Find where the given text appears and provide that cell's center as [X, Y] coordinate. 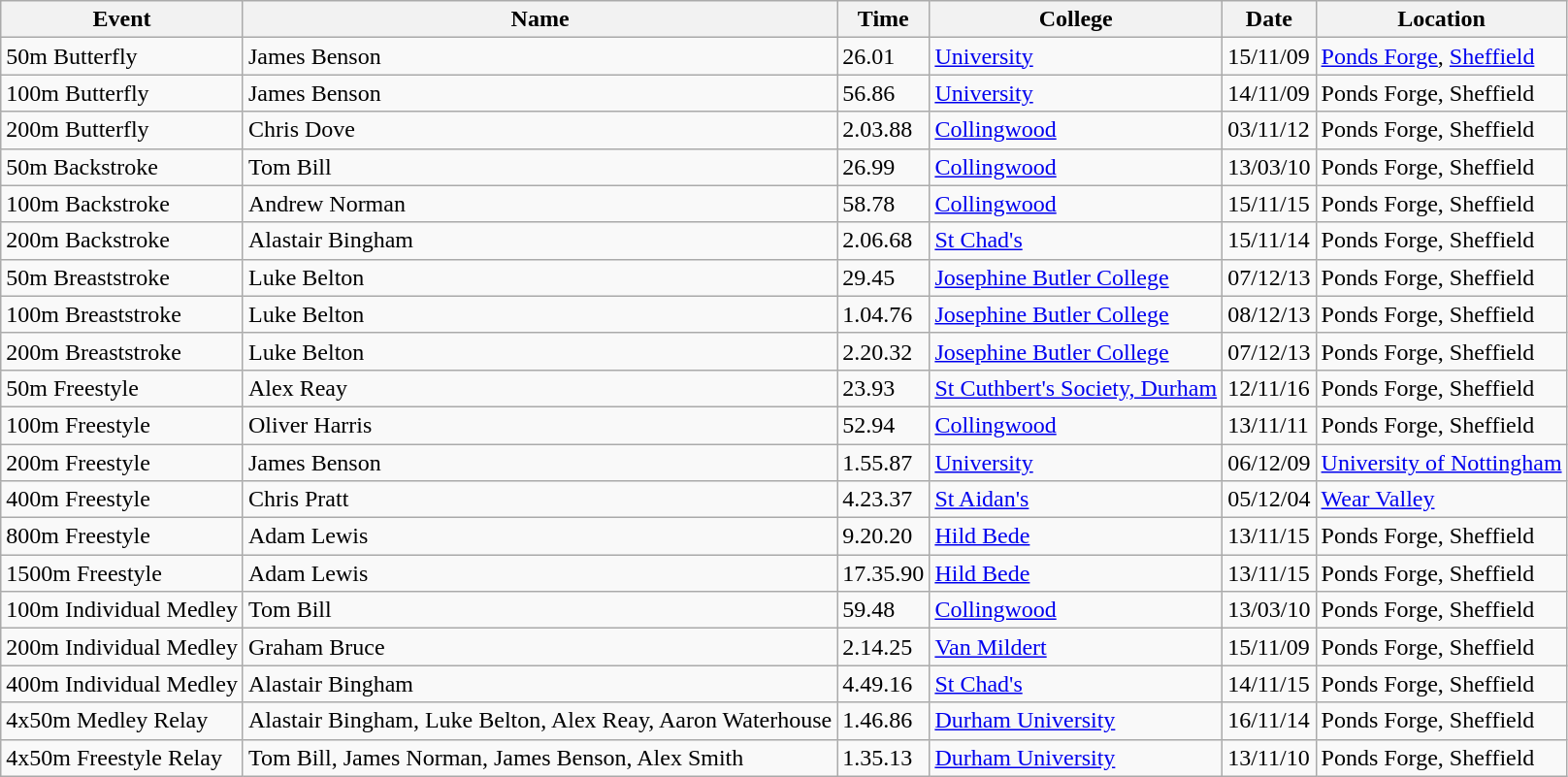
1.55.87 [883, 463]
Van Mildert [1076, 647]
4x50m Medley Relay [122, 721]
400m Freestyle [122, 500]
26.99 [883, 167]
100m Butterfly [122, 93]
06/12/09 [1269, 463]
4.23.37 [883, 500]
100m Breaststroke [122, 314]
50m Backstroke [122, 167]
15/11/15 [1269, 204]
58.78 [883, 204]
St Aidan's [1076, 500]
100m Individual Medley [122, 610]
2.06.68 [883, 241]
Andrew Norman [539, 204]
Location [1442, 19]
1500m Freestyle [122, 573]
Date [1269, 19]
Graham Bruce [539, 647]
23.93 [883, 388]
University of Nottingham [1442, 463]
Tom Bill, James Norman, James Benson, Alex Smith [539, 758]
17.35.90 [883, 573]
College [1076, 19]
200m Backstroke [122, 241]
100m Backstroke [122, 204]
200m Butterfly [122, 130]
Name [539, 19]
15/11/14 [1269, 241]
Event [122, 19]
Alex Reay [539, 388]
50m Breaststroke [122, 277]
08/12/13 [1269, 314]
100m Freestyle [122, 425]
13/11/10 [1269, 758]
16/11/14 [1269, 721]
St Cuthbert's Society, Durham [1076, 388]
12/11/16 [1269, 388]
59.48 [883, 610]
50m Butterfly [122, 56]
Alastair Bingham, Luke Belton, Alex Reay, Aaron Waterhouse [539, 721]
29.45 [883, 277]
14/11/15 [1269, 684]
Wear Valley [1442, 500]
Chris Pratt [539, 500]
200m Breaststroke [122, 351]
9.20.20 [883, 536]
Time [883, 19]
Chris Dove [539, 130]
50m Freestyle [122, 388]
4x50m Freestyle Relay [122, 758]
1.46.86 [883, 721]
03/11/12 [1269, 130]
2.14.25 [883, 647]
52.94 [883, 425]
200m Freestyle [122, 463]
26.01 [883, 56]
800m Freestyle [122, 536]
4.49.16 [883, 684]
Oliver Harris [539, 425]
1.35.13 [883, 758]
400m Individual Medley [122, 684]
200m Individual Medley [122, 647]
13/11/11 [1269, 425]
05/12/04 [1269, 500]
2.20.32 [883, 351]
14/11/09 [1269, 93]
1.04.76 [883, 314]
2.03.88 [883, 130]
56.86 [883, 93]
